Detect which cell encompasses the target text, then output its (x, y) center coordinate. 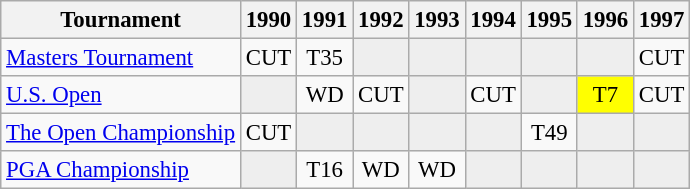
1990 (268, 20)
1995 (549, 20)
1992 (381, 20)
U.S. Open (121, 95)
1993 (437, 20)
Tournament (121, 20)
The Open Championship (121, 133)
Masters Tournament (121, 58)
T7 (605, 95)
T35 (325, 58)
T16 (325, 170)
1996 (605, 20)
1997 (661, 20)
PGA Championship (121, 170)
1994 (493, 20)
1991 (325, 20)
T49 (549, 133)
